Scan for the cell matching the given text and deliver its (X, Y) coordinate at center. 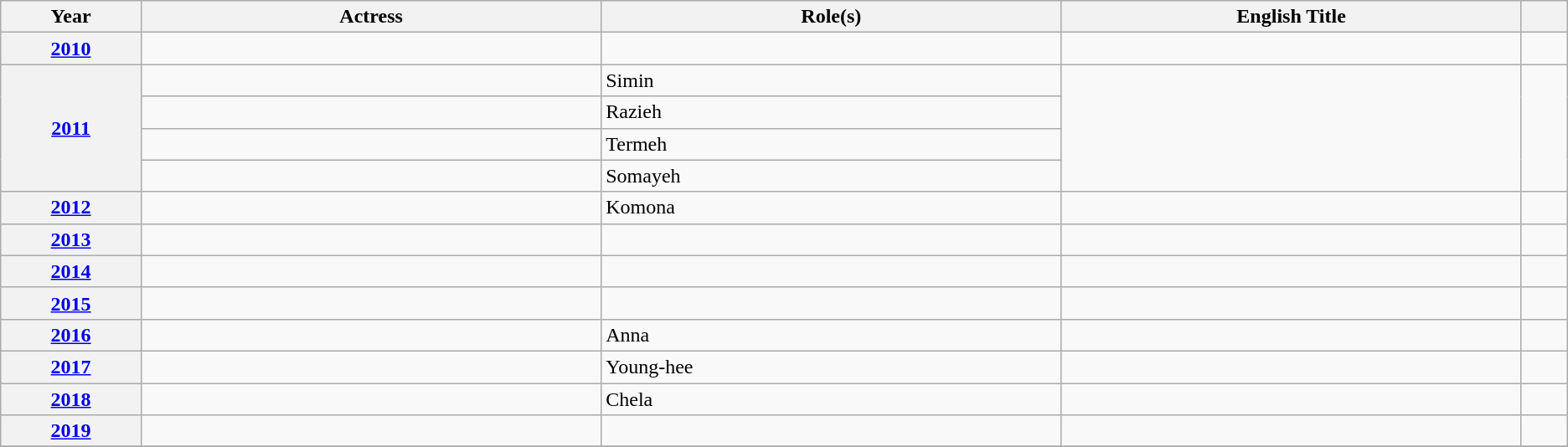
2018 (71, 399)
English Title (1292, 17)
Chela (831, 399)
Role(s) (831, 17)
2010 (71, 49)
Somayeh (831, 176)
Year (71, 17)
Young-hee (831, 367)
2019 (71, 431)
Komona (831, 208)
Actress (370, 17)
Razieh (831, 112)
2013 (71, 239)
2014 (71, 271)
2012 (71, 208)
2017 (71, 367)
2015 (71, 303)
Termeh (831, 144)
2011 (71, 128)
Anna (831, 335)
Simin (831, 80)
2016 (71, 335)
